Return (x, y) of the center of cell containing provided text 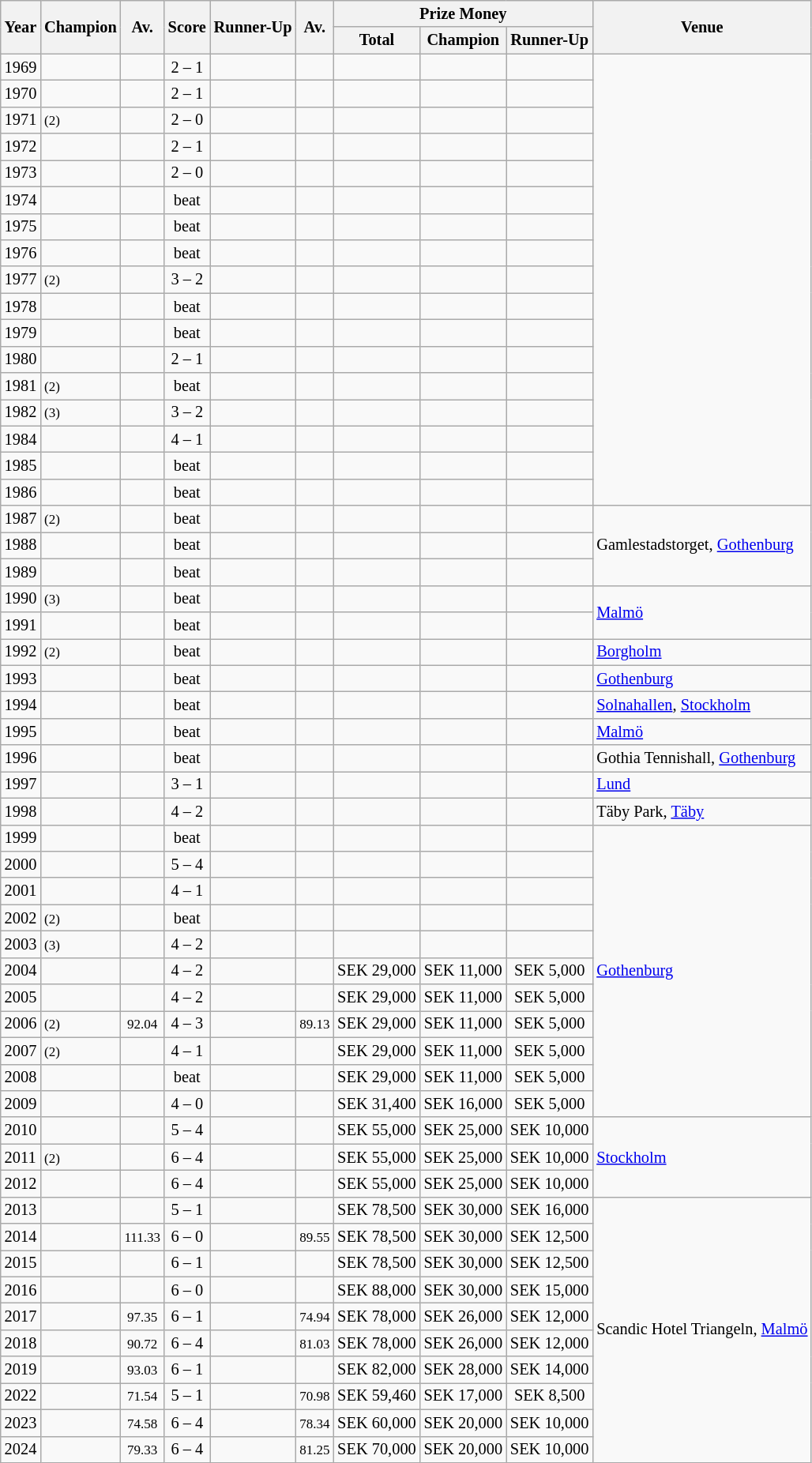
1980 (21, 359)
2002 (21, 918)
1974 (21, 200)
1972 (21, 147)
1992 (21, 652)
2000 (21, 864)
2019 (21, 1370)
2008 (21, 1078)
1969 (21, 67)
3 – 1 (187, 784)
1994 (21, 705)
2006 (21, 1024)
SEK 60,000 (376, 1423)
Borgholm (701, 652)
SEK 88,000 (376, 1290)
1984 (21, 439)
2013 (21, 1210)
Total (376, 40)
SEK 8,500 (550, 1396)
1986 (21, 492)
1989 (21, 572)
Score (187, 27)
1985 (21, 465)
79.33 (142, 1450)
1997 (21, 784)
81.03 (314, 1343)
71.54 (142, 1396)
97.35 (142, 1317)
1976 (21, 253)
2012 (21, 1183)
4 – 0 (187, 1104)
1971 (21, 120)
92.04 (142, 1024)
74.94 (314, 1317)
2024 (21, 1450)
90.72 (142, 1343)
1979 (21, 333)
89.55 (314, 1237)
2009 (21, 1104)
Gothia Tennishall, Gothenburg (701, 758)
Gamlestadstorget, Gothenburg (701, 545)
70.98 (314, 1396)
93.03 (142, 1370)
2015 (21, 1263)
2004 (21, 971)
Year (21, 27)
1970 (21, 93)
89.13 (314, 1024)
1991 (21, 625)
SEK 70,000 (376, 1450)
SEK 14,000 (550, 1370)
Scandic Hotel Triangeln, Malmö (701, 1330)
SEK 17,000 (463, 1396)
1999 (21, 838)
2010 (21, 1130)
Prize Money (463, 13)
1977 (21, 280)
Solnahallen, Stockholm (701, 705)
1995 (21, 731)
2003 (21, 944)
74.58 (142, 1423)
1993 (21, 679)
2005 (21, 998)
2011 (21, 1157)
111.33 (142, 1237)
1981 (21, 386)
1978 (21, 307)
Lund (701, 784)
SEK 31,400 (376, 1104)
2017 (21, 1317)
SEK 28,000 (463, 1370)
2014 (21, 1237)
1975 (21, 227)
81.25 (314, 1450)
Täby Park, Täby (701, 811)
2016 (21, 1290)
2018 (21, 1343)
1996 (21, 758)
78.34 (314, 1423)
Venue (701, 27)
SEK 59,460 (376, 1396)
Stockholm (701, 1156)
1990 (21, 599)
2007 (21, 1051)
1988 (21, 545)
2023 (21, 1423)
4 – 3 (187, 1024)
2001 (21, 891)
SEK 15,000 (550, 1290)
2022 (21, 1396)
1998 (21, 811)
1973 (21, 173)
SEK 82,000 (376, 1370)
1987 (21, 519)
1982 (21, 412)
